From the cell containing the given text, extract its center point as (X, Y) coordinate. 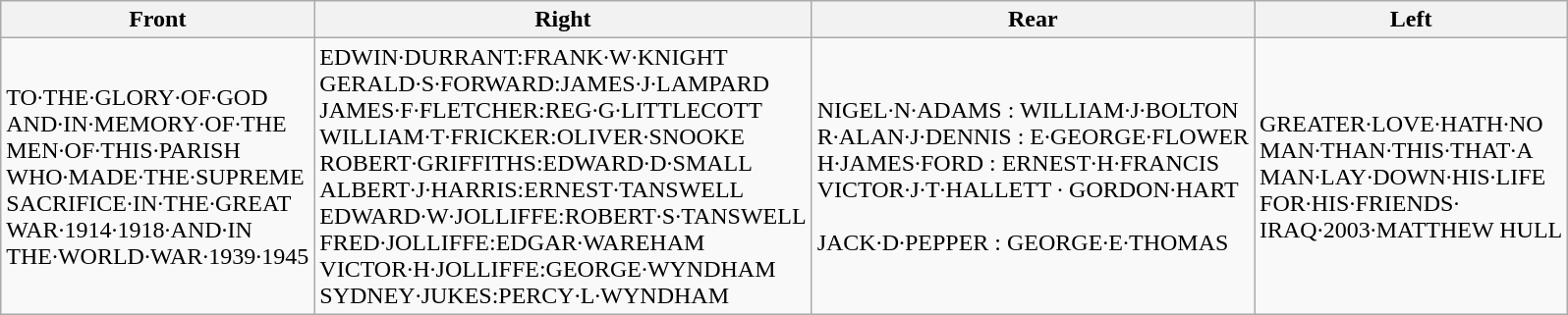
Left (1411, 20)
GREATER·LOVE·HATH·NOMAN·THAN·THIS·THAT·AMAN·LAY·DOWN·HIS·LIFEFOR·HIS·FRIENDS·IRAQ·2003·MATTHEW HULL (1411, 177)
Rear (1033, 20)
Right (563, 20)
TO·THE·GLORY·OF·GODAND·IN·MEMORY·OF·THEMEN·OF·THIS·PARISHWHO·MADE·THE·SUPREMESACRIFICE·IN·THE·GREATWAR·1914·1918·AND·INTHE·WORLD·WAR·1939·1945 (157, 177)
Front (157, 20)
